Scan for the cell matching the given text and deliver its [x, y] coordinate at center. 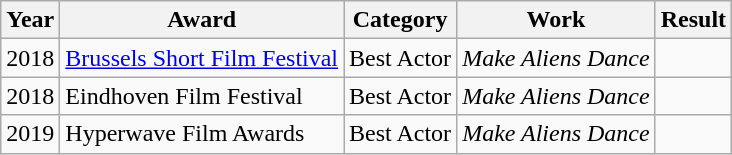
Result [693, 20]
Eindhoven Film Festival [202, 96]
Work [556, 20]
Category [400, 20]
Year [30, 20]
Brussels Short Film Festival [202, 58]
Award [202, 20]
2019 [30, 134]
Hyperwave Film Awards [202, 134]
